Detect which cell encompasses the target text, then output its [x, y] center coordinate. 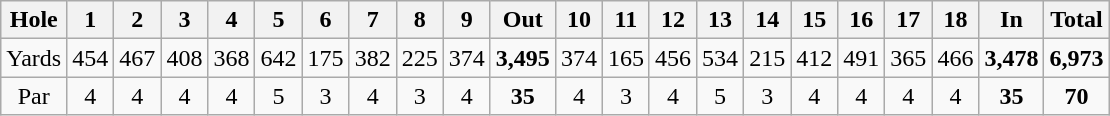
365 [908, 58]
165 [626, 58]
3,478 [1012, 58]
382 [372, 58]
8 [420, 20]
368 [232, 58]
466 [956, 58]
Out [522, 20]
11 [626, 20]
16 [862, 20]
Total [1076, 20]
15 [814, 20]
10 [578, 20]
1 [90, 20]
13 [720, 20]
215 [768, 58]
534 [720, 58]
3,495 [522, 58]
17 [908, 20]
2 [138, 20]
456 [672, 58]
225 [420, 58]
412 [814, 58]
175 [326, 58]
In [1012, 20]
70 [1076, 96]
408 [184, 58]
491 [862, 58]
18 [956, 20]
6,973 [1076, 58]
Par [34, 96]
14 [768, 20]
467 [138, 58]
12 [672, 20]
454 [90, 58]
6 [326, 20]
7 [372, 20]
Yards [34, 58]
642 [278, 58]
9 [466, 20]
Hole [34, 20]
